Determine the (X, Y) coordinate at the center of the cell enclosing the given text.  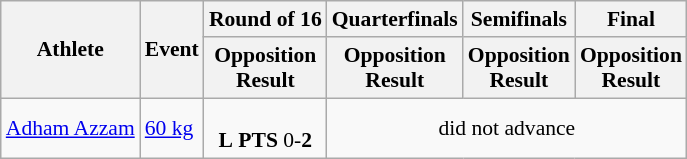
Athlete (70, 50)
Quarterfinals (395, 19)
Event (172, 50)
Round of 16 (266, 19)
60 kg (172, 128)
L PTS 0-2 (266, 128)
Semifinals (519, 19)
Final (631, 19)
Adham Azzam (70, 128)
did not advance (507, 128)
